From the cell containing the given text, extract its center point as [X, Y] coordinate. 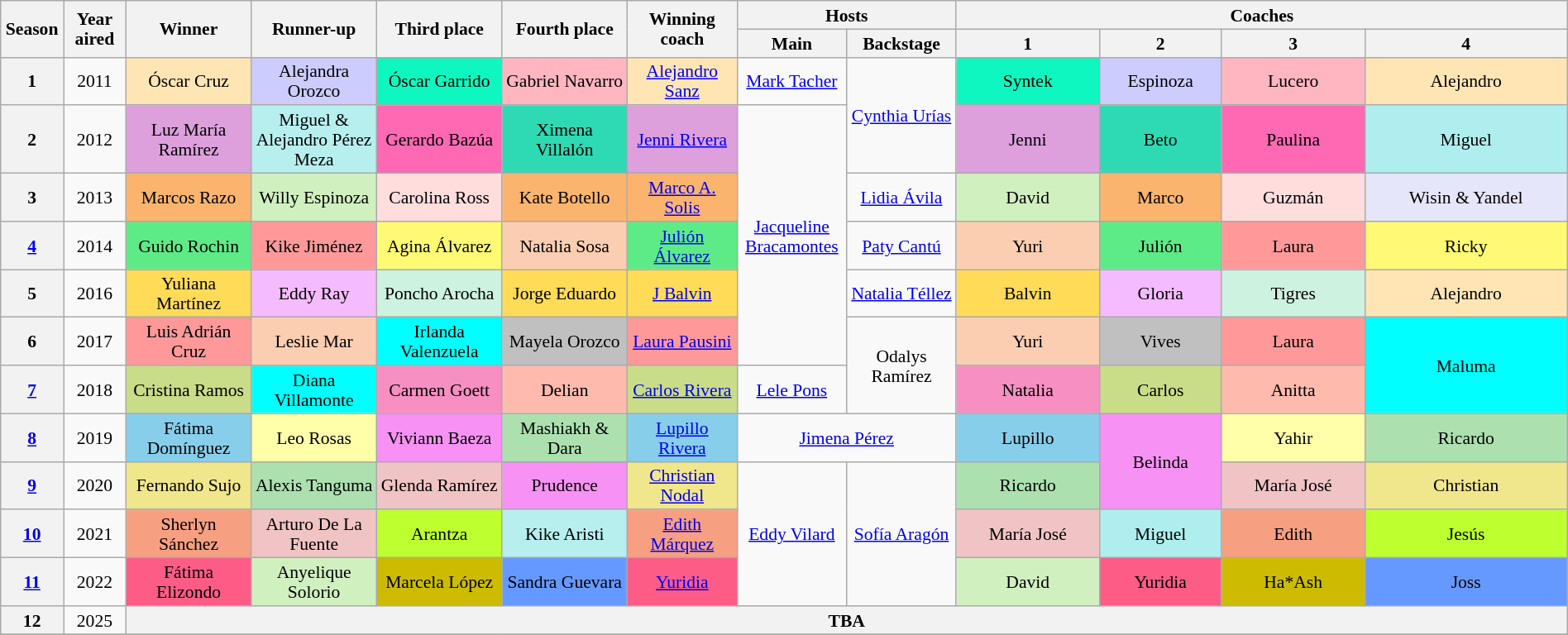
2019 [95, 437]
Agina Álvarez [439, 246]
12 [32, 620]
Delian [565, 389]
Lupillo [1027, 437]
Glenda Ramírez [439, 485]
Alexis Tanguma [314, 485]
Fátima Elizondo [189, 582]
Carmen Goett [439, 389]
Syntek [1027, 81]
Third place [439, 29]
11 [32, 582]
Diana Villamonte [314, 389]
Eddy Ray [314, 294]
Wisin & Yandel [1465, 198]
2018 [95, 389]
Óscar Cruz [189, 81]
9 [32, 485]
Arantza [439, 534]
Gabriel Navarro [565, 81]
2021 [95, 534]
Runner-up [314, 29]
Guzmán [1293, 198]
2016 [95, 294]
Luis Adrián Cruz [189, 341]
Ximena Villalón [565, 140]
Vives [1160, 341]
TBA [847, 620]
8 [32, 437]
Guido Rochin [189, 246]
Cynthia Urías [901, 115]
Joss [1465, 582]
Luz María Ramírez [189, 140]
Leslie Mar [314, 341]
Christian Nodal [681, 485]
Leo Rosas [314, 437]
2020 [95, 485]
Fourth place [565, 29]
Natalia Sosa [565, 246]
Jimena Pérez [847, 437]
Lupillo Rivera [681, 437]
Christian [1465, 485]
Odalys Ramírez [901, 365]
Mashiakh & Dara [565, 437]
Yahir [1293, 437]
Marcos Razo [189, 198]
Season [32, 29]
Sherlyn Sánchez [189, 534]
10 [32, 534]
Anyelique Solorio [314, 582]
Jacqueline Bracamontes [792, 236]
Óscar Garrido [439, 81]
6 [32, 341]
Maluma [1465, 365]
Jorge Eduardo [565, 294]
Beto [1160, 140]
2012 [95, 140]
Arturo De La Fuente [314, 534]
J Balvin [681, 294]
Carlos Rivera [681, 389]
Tigres [1293, 294]
7 [32, 389]
Mayela Orozco [565, 341]
Marco [1160, 198]
Sofía Aragón [901, 533]
Irlanda Valenzuela [439, 341]
Eddy Vilard [792, 533]
Winner [189, 29]
Edith Márquez [681, 534]
Carlos [1160, 389]
2014 [95, 246]
Kike Aristi [565, 534]
Gerardo Bazúa [439, 140]
Lele Pons [792, 389]
2025 [95, 620]
Prudence [565, 485]
Jesús [1465, 534]
Ricky [1465, 246]
Espinoza [1160, 81]
Winning coach [681, 29]
Poncho Arocha [439, 294]
Kike Jiménez [314, 246]
Anitta [1293, 389]
Alejandra Orozco [314, 81]
Paulina [1293, 140]
5 [32, 294]
2017 [95, 341]
Lidia Ávila [901, 198]
Jenni Rivera [681, 140]
Coaches [1262, 15]
Lucero [1293, 81]
Yuliana Martínez [189, 294]
Viviann Baeza [439, 437]
Ha*Ash [1293, 582]
Jenni [1027, 140]
Marco A. Solis [681, 198]
Kate Botello [565, 198]
Main [792, 43]
Gloria [1160, 294]
Laura Pausini [681, 341]
2013 [95, 198]
Hosts [847, 15]
Sandra Guevara [565, 582]
Julión [1160, 246]
Natalia Téllez [901, 294]
Cristina Ramos [189, 389]
Carolina Ross [439, 198]
Backstage [901, 43]
Willy Espinoza [314, 198]
Mark Tacher [792, 81]
Marcela López [439, 582]
Year aired [95, 29]
Belinda [1160, 461]
Paty Cantú [901, 246]
Fátima Domínguez [189, 437]
Fernando Sujo [189, 485]
Balvin [1027, 294]
Julión Álvarez [681, 246]
Miguel & Alejandro Pérez Meza [314, 140]
Natalia [1027, 389]
2022 [95, 582]
2011 [95, 81]
Edith [1293, 534]
Alejandro Sanz [681, 81]
